For the text-containing cell, return its midpoint in (x, y) coordinate format. 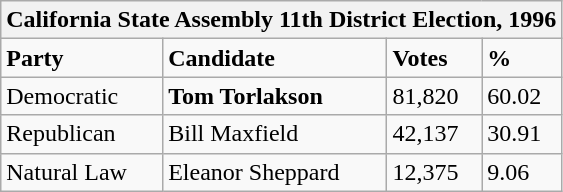
Candidate (275, 58)
Tom Torlakson (275, 96)
12,375 (434, 172)
Party (82, 58)
% (522, 58)
Votes (434, 58)
30.91 (522, 134)
Eleanor Sheppard (275, 172)
60.02 (522, 96)
Republican (82, 134)
42,137 (434, 134)
Natural Law (82, 172)
Democratic (82, 96)
Bill Maxfield (275, 134)
81,820 (434, 96)
9.06 (522, 172)
California State Assembly 11th District Election, 1996 (282, 20)
